Determine the (X, Y) coordinate at the center of the cell enclosing the given text.  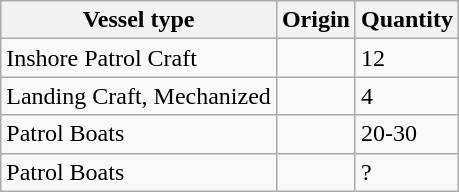
Landing Craft, Mechanized (139, 96)
Inshore Patrol Craft (139, 58)
Quantity (406, 20)
12 (406, 58)
Origin (316, 20)
4 (406, 96)
Vessel type (139, 20)
? (406, 172)
20-30 (406, 134)
